Return [X, Y] of the center of cell containing provided text 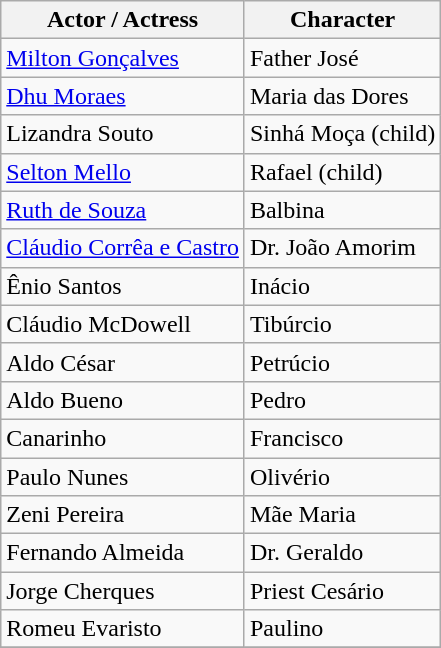
Selton Mello [123, 172]
Rafael (child) [342, 172]
Ruth de Souza [123, 210]
Olivério [342, 477]
Character [342, 20]
Fernando Almeida [123, 553]
Dr. João Amorim [342, 248]
Francisco [342, 438]
Ênio Santos [123, 286]
Petrúcio [342, 362]
Romeu Evaristo [123, 629]
Milton Gonçalves [123, 58]
Balbina [342, 210]
Tibúrcio [342, 324]
Mãe Maria [342, 515]
Zeni Pereira [123, 515]
Sinhá Moça (child) [342, 134]
Aldo César [123, 362]
Actor / Actress [123, 20]
Father José [342, 58]
Maria das Dores [342, 96]
Lizandra Souto [123, 134]
Canarinho [123, 438]
Dr. Geraldo [342, 553]
Paulo Nunes [123, 477]
Jorge Cherques [123, 591]
Cláudio Corrêa e Castro [123, 248]
Cláudio McDowell [123, 324]
Paulino [342, 629]
Aldo Bueno [123, 400]
Pedro [342, 400]
Inácio [342, 286]
Dhu Moraes [123, 96]
Priest Cesário [342, 591]
